From the cell containing the given text, extract its center point as (x, y) coordinate. 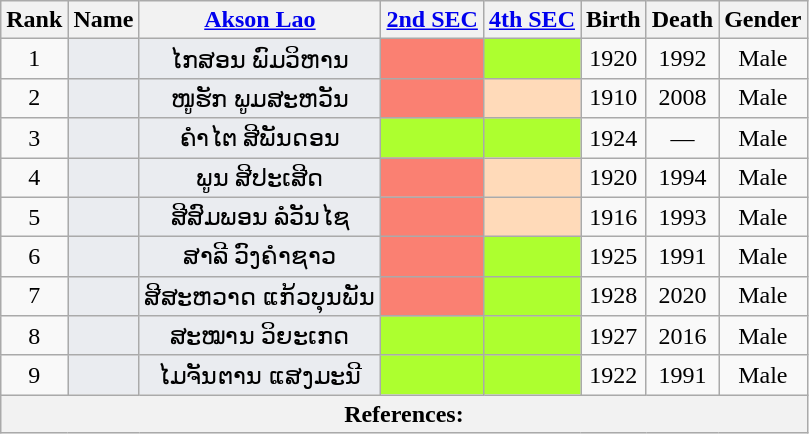
— (682, 138)
1910 (613, 98)
ໜູຮັກ ພູມສະຫວັນ (260, 98)
2 (34, 98)
ສາລີ ວົງຄໍາຊາວ (260, 257)
2nd SEC (432, 20)
7 (34, 296)
ໄມຈັນຕານ ແສງມະນີ (260, 375)
4 (34, 178)
8 (34, 336)
ສະໝານ ວິຍະເກດ (260, 336)
Birth (613, 20)
ສີສົມພອນ ລໍວັນໄຊ (260, 217)
Name (104, 20)
5 (34, 217)
ພູນ ສີປະເສີດ (260, 178)
1916 (613, 217)
Death (682, 20)
3 (34, 138)
1925 (613, 257)
ຄໍາໄຕ ສີພັນດອນ (260, 138)
1927 (613, 336)
1992 (682, 59)
Akson Lao (260, 20)
4th SEC (532, 20)
1928 (613, 296)
1 (34, 59)
2020 (682, 296)
ໄກສອນ ພົມວິຫານ (260, 59)
2016 (682, 336)
9 (34, 375)
Rank (34, 20)
1924 (613, 138)
ສີສະຫວາດ ແກ້ວບຸນພັນ (260, 296)
References: (404, 414)
Gender (763, 20)
6 (34, 257)
1993 (682, 217)
2008 (682, 98)
1922 (613, 375)
1994 (682, 178)
